Find where the given text appears and provide that cell's center as (x, y) coordinate. 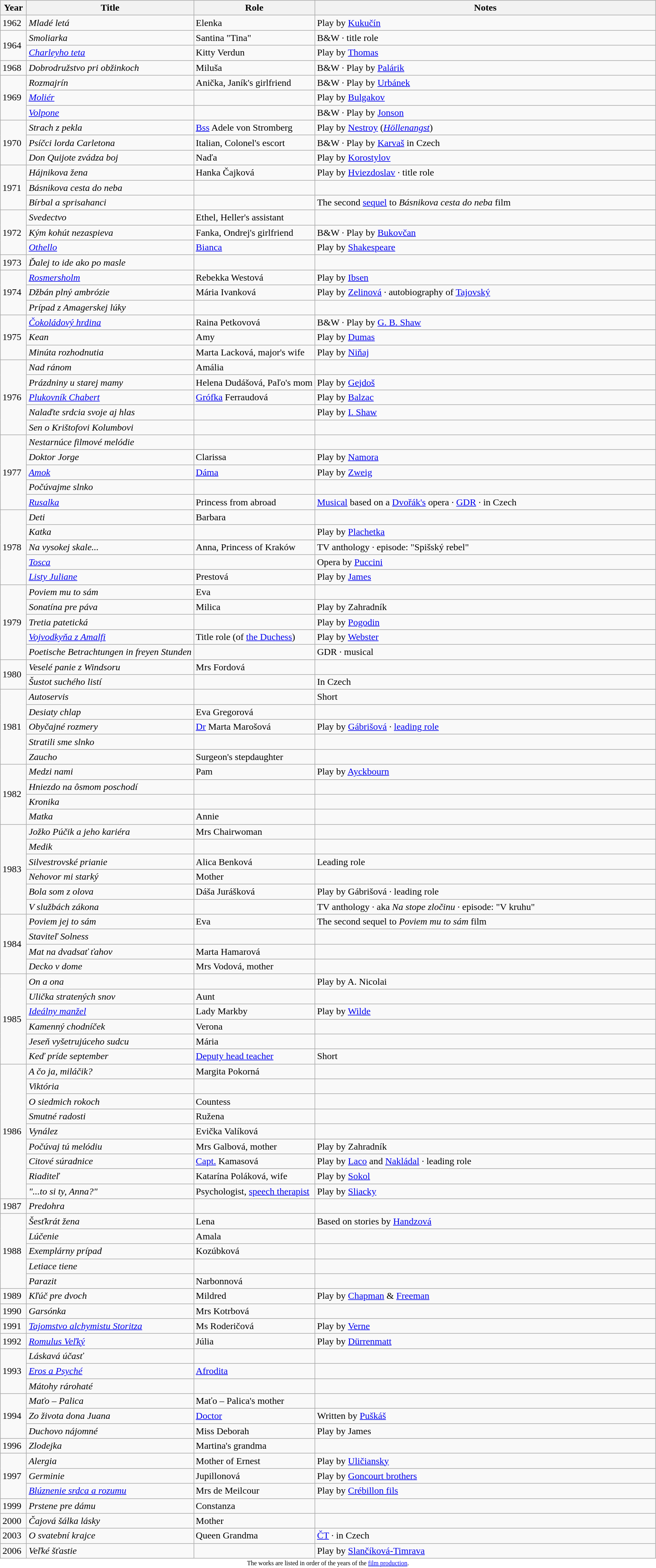
1968 (13, 68)
1973 (13, 263)
Plukovník Chabert (110, 397)
Počúvajme slnko (110, 487)
1978 (13, 547)
The second sequel to Poviem mu to sám film (485, 922)
Ďalej to ide ako po masle (110, 263)
Play by Wilde (485, 1011)
1992 (13, 1341)
B&W · Play by Karvaš in Czech (485, 142)
Queen Grandma (254, 1536)
Dáma (254, 472)
Mat na dvadsať ťahov (110, 952)
B&W · Play by Bukovčan (485, 233)
Poetische Betrachtungen in freyen Stunden (110, 652)
Medik (110, 847)
Lena (254, 1221)
1962 (13, 23)
Anna, Princess of Kraków (254, 547)
B&W · title role (485, 38)
Mrs Kotrbová (254, 1311)
Riaditeľ (110, 1176)
Play by Sliacky (485, 1191)
Dáša Jurášková (254, 891)
Medzi nami (110, 772)
Veselé panie z Windsoru (110, 667)
Exemplárny prípad (110, 1251)
Vojvodkyňa z Amalfi (110, 637)
Katarína Poláková, wife (254, 1176)
Written by Puškáš (485, 1416)
Prípad z Amagerskej lúky (110, 307)
Ružena (254, 1116)
Nad ránom (110, 367)
Obyčajné rozmery (110, 727)
Title (110, 8)
B&W · Play by Urbánek (485, 83)
Don Quijote zvádza boj (110, 157)
Rusalka (110, 502)
Notes (485, 8)
Eva Gregorová (254, 712)
1975 (13, 337)
1984 (13, 944)
Santina "Tina" (254, 38)
Play by A. Nicolai (485, 982)
1989 (13, 1296)
Kean (110, 337)
Opera by Puccini (485, 562)
Listy Juliane (110, 577)
1983 (13, 869)
Staviteľ Solness (110, 937)
Play by Crébillon fils (485, 1491)
1993 (13, 1371)
Play by Ayckbourn (485, 772)
Vynález (110, 1131)
Rozmajrín (110, 83)
2000 (13, 1521)
Bss Adele von Stromberg (254, 128)
Prstene pre dámu (110, 1506)
Hanka Čajková (254, 172)
Mrs Fordová (254, 667)
Princess from abroad (254, 502)
Mrs Vodová, mother (254, 967)
Miluša (254, 68)
B&W · Play by G. B. Shaw (485, 322)
Bola som z olova (110, 891)
Milica (254, 607)
Play by Plachetka (485, 532)
Hájnikova žena (110, 172)
Grófka Ferraudová (254, 397)
Verona (254, 1026)
Play by Webster (485, 637)
Poviem jej to sám (110, 922)
B&W · Play by Jonson (485, 113)
Volpone (110, 113)
Smutné radosti (110, 1116)
Láskavá účasť (110, 1356)
1999 (13, 1506)
Smoliarka (110, 38)
Dr Marta Marošová (254, 727)
Kozúbková (254, 1251)
1972 (13, 233)
In Czech (485, 682)
Deti (110, 517)
1969 (13, 98)
Role (254, 8)
Maťo – Palica's mother (254, 1401)
Aunt (254, 997)
Džbán plný ambrózie (110, 292)
Garsónka (110, 1311)
Based on stories by Handzová (485, 1221)
Leading role (485, 862)
Viktória (110, 1086)
1980 (13, 675)
Silvestrovské prianie (110, 862)
Mladé letá (110, 23)
Mrs Galbová, mother (254, 1146)
Šustot suchého listí (110, 682)
1982 (13, 794)
Play by Goncourt brothers (485, 1476)
ČT · in Czech (485, 1536)
Capt. Kamasová (254, 1161)
Strach z pekla (110, 128)
Play by Niňaj (485, 352)
Letiace tiene (110, 1266)
Básnikova cesta do neba (110, 188)
Minúta rozhodnutia (110, 352)
1977 (13, 472)
Počúvaj tú melódiu (110, 1146)
Play by Dürrenmatt (485, 1341)
Barbara (254, 517)
Jupillonová (254, 1476)
B&W · Play by Palárik (485, 68)
TV anthology · episode: "Spišský rebel" (485, 547)
On a ona (110, 982)
Desiaty chlap (110, 712)
Rebekka Westová (254, 277)
TV anthology · aka Na stope zločinu · episode: "V kruhu" (485, 906)
Surgeon's stepdaughter (254, 757)
1996 (13, 1446)
Nalaďte srdcia svoje aj hlas (110, 412)
Marta Hamarová (254, 952)
Doctor (254, 1416)
Deputy head teacher (254, 1056)
Amy (254, 337)
Čokoládový hrdina (110, 322)
Play by Bulgakov (485, 98)
Amok (110, 472)
Nestarnúce filmové melódie (110, 442)
Matka (110, 817)
Mother of Ernest (254, 1461)
Dobrodružstvo pri obžinkoch (110, 68)
Play by Pogodin (485, 622)
Raina Petkovová (254, 322)
Blúznenie srdca a rozumu (110, 1491)
Tosca (110, 562)
1979 (13, 622)
Duchovo nájomné (110, 1431)
1985 (13, 1019)
Lúčenie (110, 1236)
Constanza (254, 1506)
Play by I. Shaw (485, 412)
Charleyho teta (110, 53)
Mátohy rárohaté (110, 1386)
Ms Roderičová (254, 1326)
Rosmersholm (110, 277)
1974 (13, 292)
Mária (254, 1041)
Kronika (110, 802)
Psychologist, speech therapist (254, 1191)
Zaucho (110, 757)
Katka (110, 532)
Play by Zelinová · autobiography of Tajovský (485, 292)
Marta Lacková, major's wife (254, 352)
Júlia (254, 1341)
Šesťkrát žena (110, 1221)
Kľúč pre dvoch (110, 1296)
Year (13, 8)
1981 (13, 727)
Play by Ibsen (485, 277)
Play by Sokol (485, 1176)
Title role (of the Duchess) (254, 637)
Play by Kukučín (485, 23)
Naďa (254, 157)
Maťo – Palica (110, 1401)
"...to si ty, Anna?" (110, 1191)
Romulus Veľký (110, 1341)
Jožko Púčik a jeho kariéra (110, 832)
Kamenný chodníček (110, 1026)
Sen o Krištofovi Kolumbovi (110, 427)
Čajová šálka lásky (110, 1521)
1964 (13, 45)
1988 (13, 1251)
Margita Pokorná (254, 1071)
Tajomstvo alchymistu Storitza (110, 1326)
A čo ja, miláčik? (110, 1071)
1987 (13, 1206)
Othello (110, 248)
Play by Namora (485, 457)
2006 (13, 1551)
Fanka, Ondrej's girlfriend (254, 233)
Decko v dome (110, 967)
Alergia (110, 1461)
Alica Benková (254, 862)
Play by Balzac (485, 397)
Moliér (110, 98)
Evička Valíková (254, 1131)
Helena Dudášová, Paľo's mom (254, 382)
1994 (13, 1416)
Anička, Janík's girlfriend (254, 83)
Na vysokej skale... (110, 547)
Hniezdo na ôsmom poschodí (110, 787)
Countess (254, 1101)
Kitty Verdun (254, 53)
Nehovor mi starký (110, 876)
1970 (13, 142)
Citové súradnice (110, 1161)
Play by Zweig (485, 472)
Annie (254, 817)
1986 (13, 1131)
1997 (13, 1476)
Play by Verne (485, 1326)
Parazit (110, 1281)
Play by Thomas (485, 53)
O svatební krajce (110, 1536)
Zlodejka (110, 1446)
Prázdniny u starej mamy (110, 382)
Poviem mu to sám (110, 592)
Miss Deborah (254, 1431)
Play by Dumas (485, 337)
Afrodita (254, 1371)
Tretia patetická (110, 622)
1991 (13, 1326)
Germinie (110, 1476)
Predohra (110, 1206)
1990 (13, 1311)
Lady Markby (254, 1011)
Italian, Colonel's escort (254, 142)
Jeseň vyšetrujúceho sudcu (110, 1041)
Mildred (254, 1296)
Play by Shakespeare (485, 248)
Ethel, Heller's assistant (254, 218)
Bírbal a sprisahanci (110, 203)
The works are listed in order of the years of the film production. (328, 1563)
Veľké šťastie (110, 1551)
Clarissa (254, 457)
Musical based on a Dvořák's opera · GDR · in Czech (485, 502)
Play by Slančíková-Timrava (485, 1551)
2003 (13, 1536)
Ulička stratených snov (110, 997)
Play by Chapman & Freeman (485, 1296)
Svedectvo (110, 218)
1976 (13, 397)
O siedmich rokoch (110, 1101)
Ideálny manžel (110, 1011)
Play by Uličiansky (485, 1461)
GDR · musical (485, 652)
Play by Gejdoš (485, 382)
V službách zákona (110, 906)
Narbonnová (254, 1281)
Play by Korostylov (485, 157)
Play by Hviezdoslav · title role (485, 172)
Psíčci lorda Carletona (110, 142)
Pam (254, 772)
Bianca (254, 248)
Kým kohút nezaspieva (110, 233)
Eros a Psyché (110, 1371)
Prestová (254, 577)
Zo života dona Juana (110, 1416)
Keď príde september (110, 1056)
Sonatína pre páva (110, 607)
Elenka (254, 23)
Play by Nestroy (Höllenangst) (485, 128)
The second sequel to Básnikova cesta do neba film (485, 203)
Doktor Jorge (110, 457)
Play by Laco and Nakládal · leading role (485, 1161)
Mária Ivanková (254, 292)
Martina's grandma (254, 1446)
Amália (254, 367)
Mrs Chairwoman (254, 832)
Amala (254, 1236)
1971 (13, 187)
Autoservis (110, 697)
Stratili sme slnko (110, 742)
Mrs de Meilcour (254, 1491)
